Locate the cell with the specified text and output its [x, y] center coordinate. 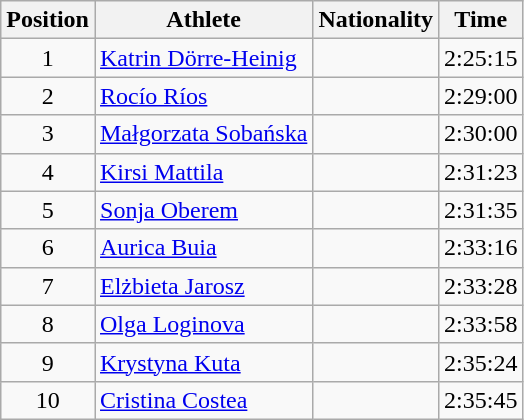
3 [48, 134]
6 [48, 248]
2:25:15 [481, 58]
Nationality [376, 20]
Athlete [203, 20]
Cristina Costea [203, 400]
Time [481, 20]
Position [48, 20]
2:33:58 [481, 324]
Olga Loginova [203, 324]
Elżbieta Jarosz [203, 286]
Krystyna Kuta [203, 362]
4 [48, 172]
2 [48, 96]
2:29:00 [481, 96]
2:35:45 [481, 400]
7 [48, 286]
9 [48, 362]
10 [48, 400]
Rocío Ríos [203, 96]
2:31:35 [481, 210]
2:35:24 [481, 362]
2:33:28 [481, 286]
2:31:23 [481, 172]
5 [48, 210]
2:33:16 [481, 248]
Katrin Dörre-Heinig [203, 58]
Aurica Buia [203, 248]
8 [48, 324]
2:30:00 [481, 134]
Małgorzata Sobańska [203, 134]
Sonja Oberem [203, 210]
1 [48, 58]
Kirsi Mattila [203, 172]
